Search for the cell housing the specified text and yield its (x, y) center coordinate. 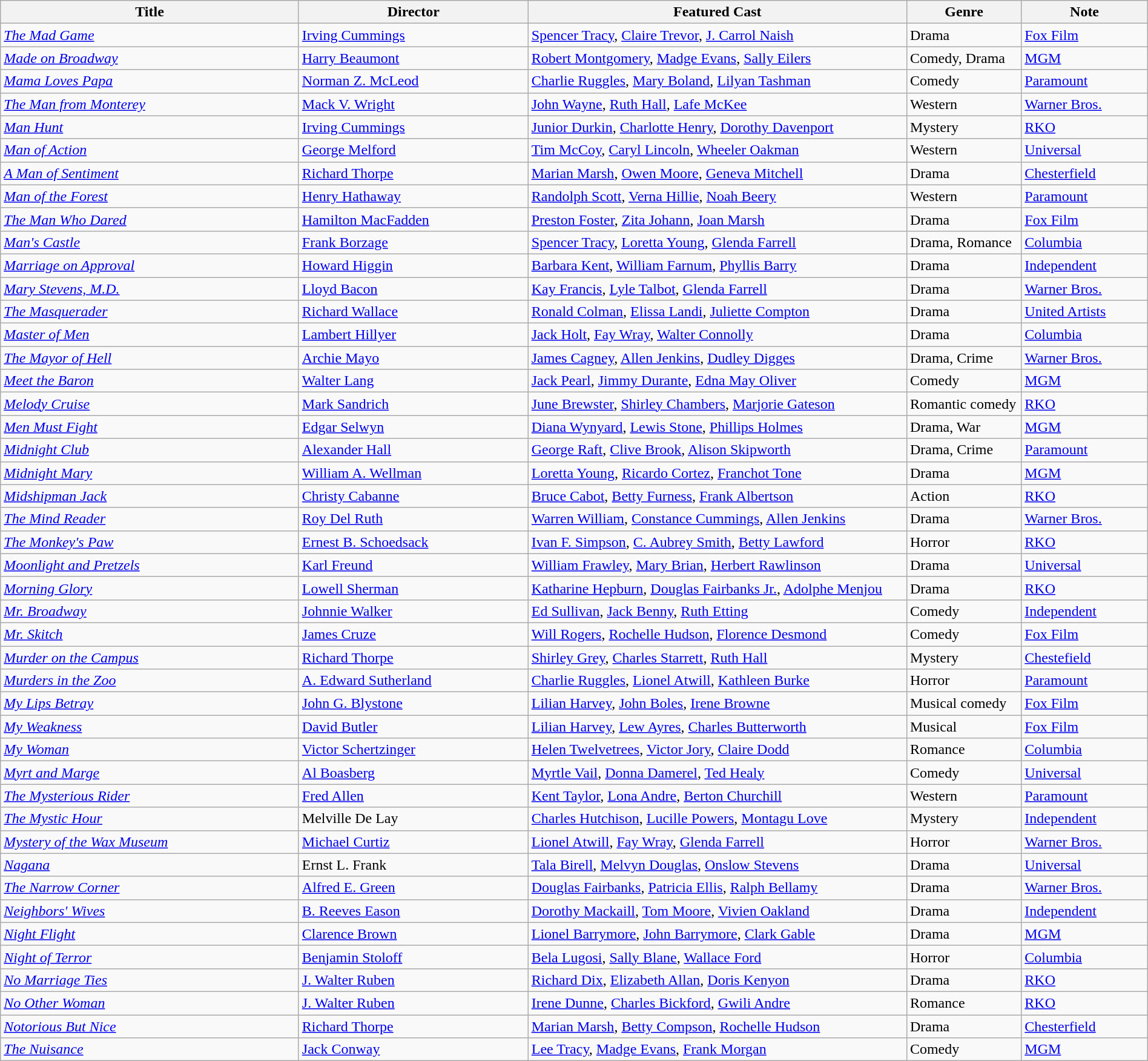
Karl Freund (413, 565)
Spencer Tracy, Claire Trevor, J. Carrol Naish (717, 35)
Murder on the Campus (150, 657)
United Artists (1084, 312)
Tala Birell, Melvyn Douglas, Onslow Stevens (717, 865)
Featured Cast (717, 12)
Lilian Harvey, Lew Ayres, Charles Butterworth (717, 727)
The Mayor of Hell (150, 358)
A. Edward Sutherland (413, 681)
Jack Conway (413, 1049)
Will Rogers, Rochelle Hudson, Florence Desmond (717, 634)
Night Flight (150, 934)
David Butler (413, 727)
Lloyd Bacon (413, 289)
Mack V. Wright (413, 104)
Archie Mayo (413, 358)
Kay Francis, Lyle Talbot, Glenda Farrell (717, 289)
Morning Glory (150, 588)
Romantic comedy (964, 404)
Charles Hutchison, Lucille Powers, Montagu Love (717, 819)
Hamilton MacFadden (413, 219)
Action (964, 496)
Man Hunt (150, 127)
John Wayne, Ruth Hall, Lafe McKee (717, 104)
Myrt and Marge (150, 773)
Man of the Forest (150, 196)
Marriage on Approval (150, 265)
Melody Cruise (150, 404)
Midnight Mary (150, 473)
B. Reeves Eason (413, 911)
Director (413, 12)
Drama, War (964, 427)
Irene Dunne, Charles Bickford, Gwili Andre (717, 1003)
Jack Holt, Fay Wray, Walter Connolly (717, 335)
William A. Wellman (413, 473)
Bela Lugosi, Sally Blane, Wallace Ford (717, 957)
Midshipman Jack (150, 496)
The Mad Game (150, 35)
Diana Wynyard, Lewis Stone, Phillips Holmes (717, 427)
Murders in the Zoo (150, 681)
Walter Lang (413, 381)
George Melford (413, 150)
Dorothy Mackaill, Tom Moore, Vivien Oakland (717, 911)
Jack Pearl, Jimmy Durante, Edna May Oliver (717, 381)
Notorious But Nice (150, 1026)
My Woman (150, 750)
Man of Action (150, 150)
My Weakness (150, 727)
The Mind Reader (150, 519)
Comedy, Drama (964, 58)
Bruce Cabot, Betty Furness, Frank Albertson (717, 496)
Mystery of the Wax Museum (150, 842)
Mr. Skitch (150, 634)
Chestefield (1084, 657)
Warren William, Constance Cummings, Allen Jenkins (717, 519)
Lowell Sherman (413, 588)
William Frawley, Mary Brian, Herbert Rawlinson (717, 565)
The Mysterious Rider (150, 796)
Ivan F. Simpson, C. Aubrey Smith, Betty Lawford (717, 542)
Howard Higgin (413, 265)
The Nuisance (150, 1049)
Meet the Baron (150, 381)
Made on Broadway (150, 58)
Preston Foster, Zita Johann, Joan Marsh (717, 219)
Michael Curtiz (413, 842)
Midnight Club (150, 450)
Norman Z. McLeod (413, 81)
The Monkey's Paw (150, 542)
Melville De Lay (413, 819)
Spencer Tracy, Loretta Young, Glenda Farrell (717, 242)
Victor Schertzinger (413, 750)
Johnnie Walker (413, 611)
Benjamin Stoloff (413, 957)
Junior Durkin, Charlotte Henry, Dorothy Davenport (717, 127)
Fred Allen (413, 796)
Loretta Young, Ricardo Cortez, Franchot Tone (717, 473)
Mr. Broadway (150, 611)
Ernest B. Schoedsack (413, 542)
The Man Who Dared (150, 219)
No Marriage Ties (150, 980)
Musical (964, 727)
Alfred E. Green (413, 888)
James Cruze (413, 634)
The Narrow Corner (150, 888)
Marian Marsh, Betty Compson, Rochelle Hudson (717, 1026)
Alexander Hall (413, 450)
Shirley Grey, Charles Starrett, Ruth Hall (717, 657)
Mark Sandrich (413, 404)
Night of Terror (150, 957)
Marian Marsh, Owen Moore, Geneva Mitchell (717, 173)
John G. Blystone (413, 704)
June Brewster, Shirley Chambers, Marjorie Gateson (717, 404)
Lionel Atwill, Fay Wray, Glenda Farrell (717, 842)
The Man from Monterey (150, 104)
The Masquerader (150, 312)
Note (1084, 12)
Myrtle Vail, Donna Damerel, Ted Healy (717, 773)
Clarence Brown (413, 934)
Barbara Kent, William Farnum, Phyllis Barry (717, 265)
Lionel Barrymore, John Barrymore, Clark Gable (717, 934)
James Cagney, Allen Jenkins, Dudley Digges (717, 358)
Mary Stevens, M.D. (150, 289)
The Mystic Hour (150, 819)
Frank Borzage (413, 242)
Neighbors' Wives (150, 911)
Robert Montgomery, Madge Evans, Sally Eilers (717, 58)
Nagana (150, 865)
Edgar Selwyn (413, 427)
Katharine Hepburn, Douglas Fairbanks Jr., Adolphe Menjou (717, 588)
Henry Hathaway (413, 196)
Drama, Romance (964, 242)
Moonlight and Pretzels (150, 565)
Ronald Colman, Elissa Landi, Juliette Compton (717, 312)
Genre (964, 12)
Musical comedy (964, 704)
Harry Beaumont (413, 58)
Roy Del Ruth (413, 519)
George Raft, Clive Brook, Alison Skipworth (717, 450)
Lilian Harvey, John Boles, Irene Browne (717, 704)
Al Boasberg (413, 773)
Lambert Hillyer (413, 335)
A Man of Sentiment (150, 173)
Master of Men (150, 335)
Mama Loves Papa (150, 81)
Richard Dix, Elizabeth Allan, Doris Kenyon (717, 980)
Ernst L. Frank (413, 865)
Title (150, 12)
Christy Cabanne (413, 496)
Richard Wallace (413, 312)
Ed Sullivan, Jack Benny, Ruth Etting (717, 611)
Man's Castle (150, 242)
Kent Taylor, Lona Andre, Berton Churchill (717, 796)
My Lips Betray (150, 704)
Lee Tracy, Madge Evans, Frank Morgan (717, 1049)
Douglas Fairbanks, Patricia Ellis, Ralph Bellamy (717, 888)
Helen Twelvetrees, Victor Jory, Claire Dodd (717, 750)
No Other Woman (150, 1003)
Charlie Ruggles, Mary Boland, Lilyan Tashman (717, 81)
Charlie Ruggles, Lionel Atwill, Kathleen Burke (717, 681)
Men Must Fight (150, 427)
Tim McCoy, Caryl Lincoln, Wheeler Oakman (717, 150)
Randolph Scott, Verna Hillie, Noah Beery (717, 196)
